Identify which cell holds the provided text, then report its [X, Y] central coordinate. 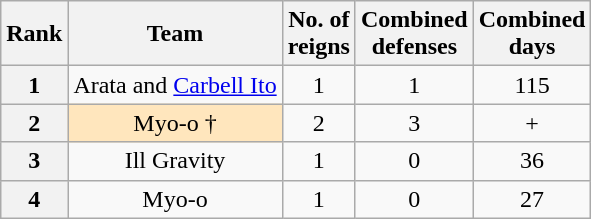
Rank [34, 34]
4 [34, 199]
Combineddefenses [414, 34]
27 [532, 199]
Ill Gravity [175, 161]
Arata and Carbell Ito [175, 85]
No. ofreigns [318, 34]
Combineddays [532, 34]
Myo-o [175, 199]
Myo-o † [175, 123]
36 [532, 161]
Team [175, 34]
+ [532, 123]
115 [532, 85]
